Pinpoint the cell where the given text exists, returning its (x, y) midpoint coordinate. 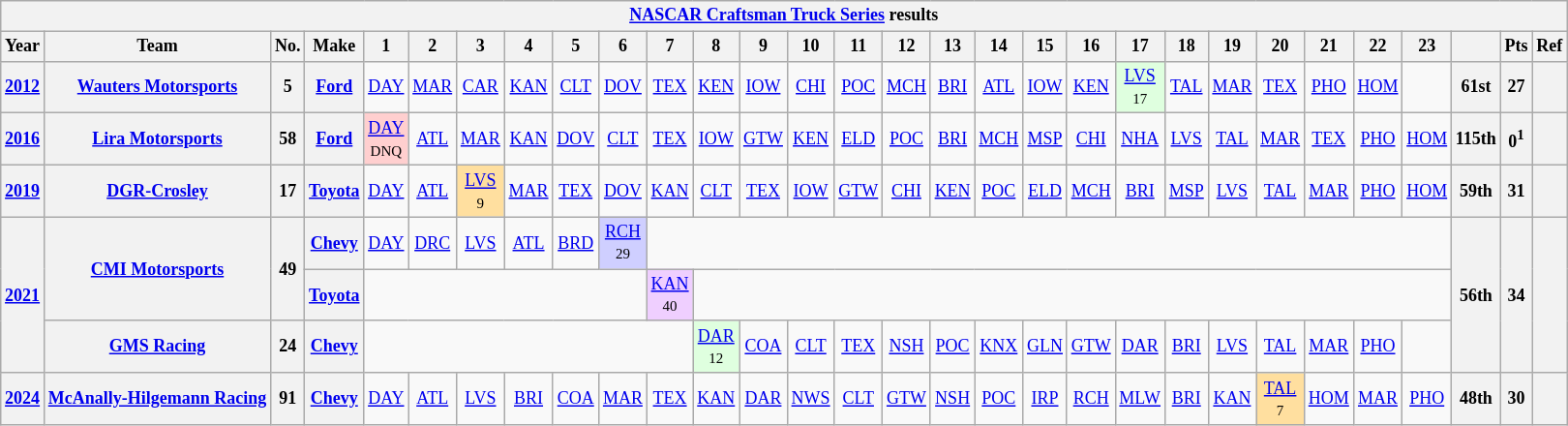
BRD (576, 243)
34 (1516, 294)
Wauters Motorsports (157, 87)
Lira Motorsports (157, 139)
2016 (23, 139)
RCH (1091, 399)
RCH29 (623, 243)
Make (335, 46)
22 (1378, 46)
61st (1477, 87)
11 (859, 46)
6 (623, 46)
48th (1477, 399)
IRP (1045, 399)
24 (288, 347)
13 (952, 46)
30 (1516, 399)
DAYDNQ (386, 139)
KAN40 (670, 295)
TAL7 (1281, 399)
115th (1477, 139)
NWS (811, 399)
3 (481, 46)
59th (1477, 191)
NASCAR Craftsman Truck Series results (784, 15)
7 (670, 46)
49 (288, 269)
4 (528, 46)
27 (1516, 87)
DRC (433, 243)
KNX (999, 347)
12 (907, 46)
LVS9 (481, 191)
14 (999, 46)
15 (1045, 46)
18 (1187, 46)
2019 (23, 191)
31 (1516, 191)
DAR12 (716, 347)
56th (1477, 294)
GLN (1045, 347)
58 (288, 139)
19 (1232, 46)
1 (386, 46)
2012 (23, 87)
21 (1328, 46)
GMS Racing (157, 347)
2 (433, 46)
10 (811, 46)
CAR (481, 87)
23 (1427, 46)
Team (157, 46)
20 (1281, 46)
McAnally-Hilgemann Racing (157, 399)
LVS17 (1140, 87)
01 (1516, 139)
16 (1091, 46)
CMI Motorsports (157, 269)
91 (288, 399)
Pts (1516, 46)
NHA (1140, 139)
2024 (23, 399)
No. (288, 46)
DGR-Crosley (157, 191)
2021 (23, 294)
Year (23, 46)
8 (716, 46)
Ref (1550, 46)
MLW (1140, 399)
9 (764, 46)
